Return [X, Y] of the center of cell containing provided text 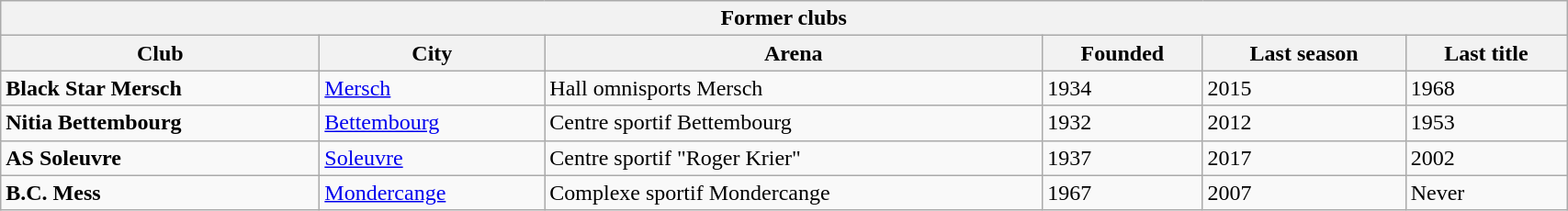
1932 [1122, 123]
Arena [794, 53]
Complexe sportif Mondercange [794, 193]
2007 [1304, 193]
2012 [1304, 123]
2002 [1486, 158]
Founded [1122, 53]
Soleuvre [432, 158]
1953 [1486, 123]
Centre sportif Bettembourg [794, 123]
2015 [1304, 88]
1968 [1486, 88]
Last title [1486, 53]
Bettembourg [432, 123]
Hall omnisports Mersch [794, 88]
Mondercange [432, 193]
B.C. Mess [160, 193]
1967 [1122, 193]
2017 [1304, 158]
Centre sportif "Roger Krier" [794, 158]
AS Soleuvre [160, 158]
1937 [1122, 158]
Club [160, 53]
1934 [1122, 88]
Never [1486, 193]
City [432, 53]
Nitia Bettembourg [160, 123]
Mersch [432, 88]
Black Star Mersch [160, 88]
Former clubs [784, 18]
Last season [1304, 53]
